Output the [X, Y] coordinate of the center of the cell containing the given text.  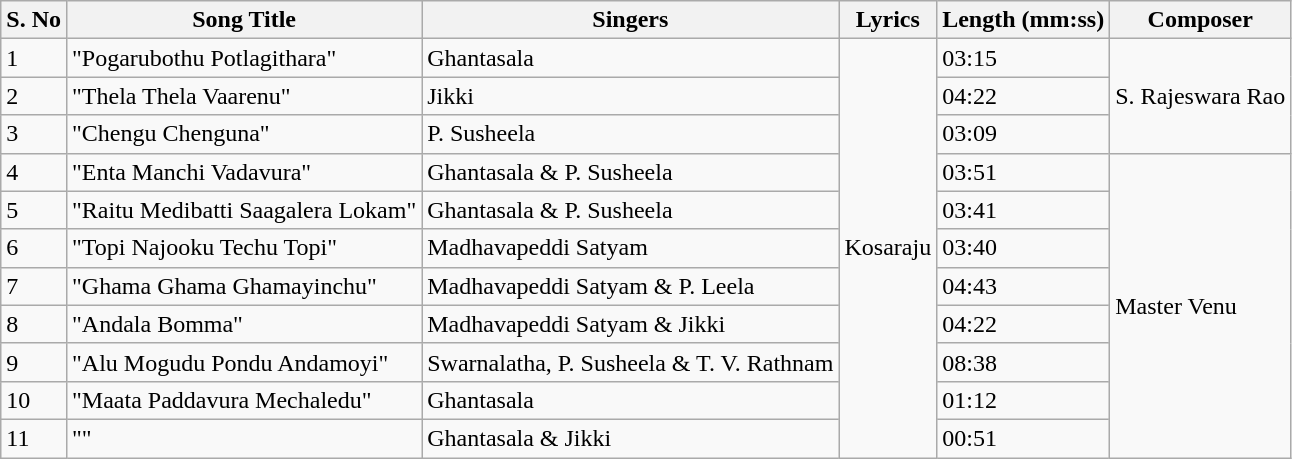
04:43 [1024, 286]
"Pogarubothu Potlagithara" [244, 58]
Madhavapeddi Satyam & Jikki [630, 324]
Ghantasala & Jikki [630, 438]
S. No [34, 20]
8 [34, 324]
Lyrics [888, 20]
3 [34, 134]
00:51 [1024, 438]
2 [34, 96]
Length (mm:ss) [1024, 20]
7 [34, 286]
Swarnalatha, P. Susheela & T. V. Rathnam [630, 362]
01:12 [1024, 400]
03:15 [1024, 58]
S. Rajeswara Rao [1200, 96]
03:41 [1024, 210]
03:51 [1024, 172]
"Ghama Ghama Ghamayinchu" [244, 286]
Jikki [630, 96]
"Raitu Medibatti Saagalera Lokam" [244, 210]
1 [34, 58]
9 [34, 362]
"Chengu Chenguna" [244, 134]
Singers [630, 20]
"Maata Paddavura Mechaledu" [244, 400]
Kosaraju [888, 248]
03:40 [1024, 248]
"Thela Thela Vaarenu" [244, 96]
"Topi Najooku Techu Topi" [244, 248]
Madhavapeddi Satyam & P. Leela [630, 286]
P. Susheela [630, 134]
"Enta Manchi Vadavura" [244, 172]
"" [244, 438]
Song Title [244, 20]
"Alu Mogudu Pondu Andamoyi" [244, 362]
Master Venu [1200, 305]
Composer [1200, 20]
"Andala Bomma" [244, 324]
5 [34, 210]
11 [34, 438]
08:38 [1024, 362]
6 [34, 248]
Madhavapeddi Satyam [630, 248]
03:09 [1024, 134]
4 [34, 172]
10 [34, 400]
